Identify which cell holds the provided text, then report its [x, y] central coordinate. 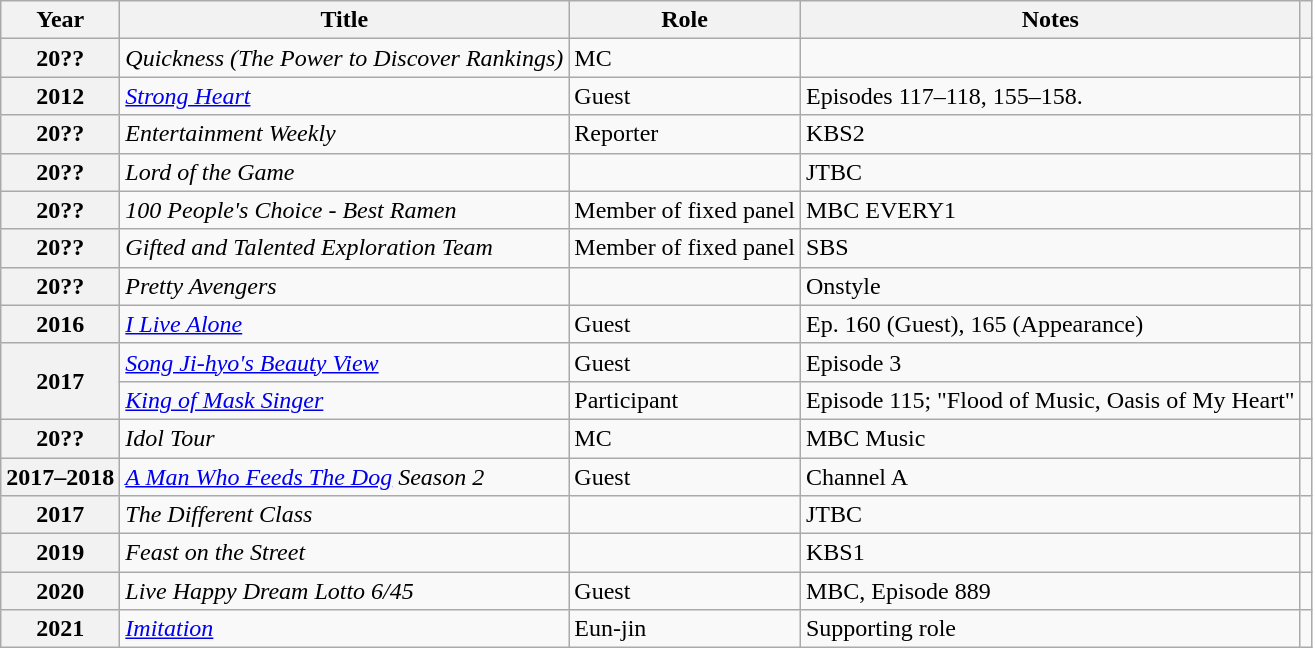
A Man Who Feeds The Dog Season 2 [344, 477]
2017–2018 [60, 477]
Supporting role [1050, 629]
Onstyle [1050, 286]
Pretty Avengers [344, 286]
Strong Heart [344, 96]
Channel A [1050, 477]
2020 [60, 591]
KBS1 [1050, 553]
Song Ji-hyo's Beauty View [344, 362]
Participant [685, 400]
Imitation [344, 629]
MBC Music [1050, 438]
Lord of the Game [344, 172]
Episodes 117–118, 155–158. [1050, 96]
Quickness (The Power to Discover Rankings) [344, 58]
2021 [60, 629]
Ep. 160 (Guest), 165 (Appearance) [1050, 324]
Title [344, 20]
The Different Class [344, 515]
Role [685, 20]
Entertainment Weekly [344, 134]
2019 [60, 553]
MBC EVERY1 [1050, 210]
Year [60, 20]
Reporter [685, 134]
Feast on the Street [344, 553]
SBS [1050, 248]
Episode 115; "Flood of Music, Oasis of My Heart" [1050, 400]
MBC, Episode 889 [1050, 591]
King of Mask Singer [344, 400]
2016 [60, 324]
100 People's Choice - Best Ramen [344, 210]
Episode 3 [1050, 362]
Notes [1050, 20]
Gifted and Talented Exploration Team [344, 248]
Live Happy Dream Lotto 6/45 [344, 591]
Idol Tour [344, 438]
2012 [60, 96]
Eun-jin [685, 629]
I Live Alone [344, 324]
KBS2 [1050, 134]
